Locate the cell with the specified text and output its (X, Y) center coordinate. 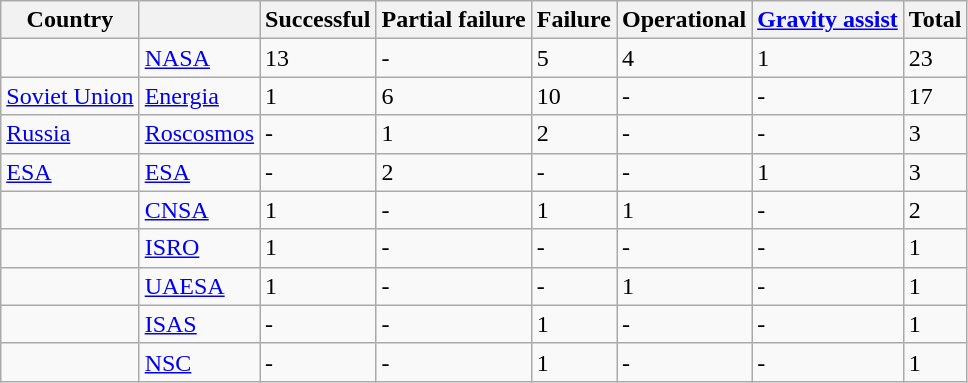
Total (935, 20)
ISRO (199, 248)
Failure (574, 20)
6 (454, 96)
Partial failure (454, 20)
23 (935, 58)
Gravity assist (828, 20)
Russia (70, 134)
5 (574, 58)
17 (935, 96)
Successful (318, 20)
NSC (199, 362)
NASA (199, 58)
Operational (684, 20)
UAESA (199, 286)
Energia (199, 96)
ISAS (199, 324)
4 (684, 58)
Country (70, 20)
13 (318, 58)
CNSA (199, 210)
10 (574, 96)
Soviet Union (70, 96)
Roscosmos (199, 134)
